Detect which cell encompasses the target text, then output its (x, y) center coordinate. 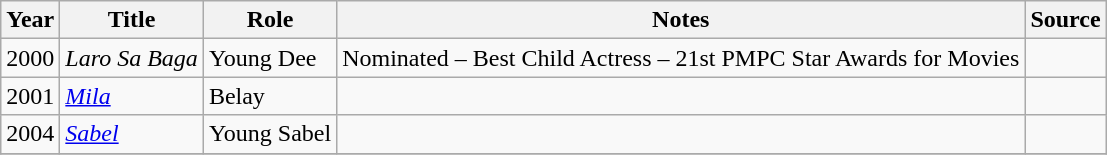
Mila (132, 96)
2001 (30, 96)
Belay (270, 96)
Young Dee (270, 58)
Source (1066, 20)
Notes (681, 20)
Year (30, 20)
Young Sabel (270, 134)
Laro Sa Baga (132, 58)
Role (270, 20)
Nominated – Best Child Actress – 21st PMPC Star Awards for Movies (681, 58)
2004 (30, 134)
Sabel (132, 134)
2000 (30, 58)
Title (132, 20)
